Pinpoint the cell where the given text exists, returning its [X, Y] midpoint coordinate. 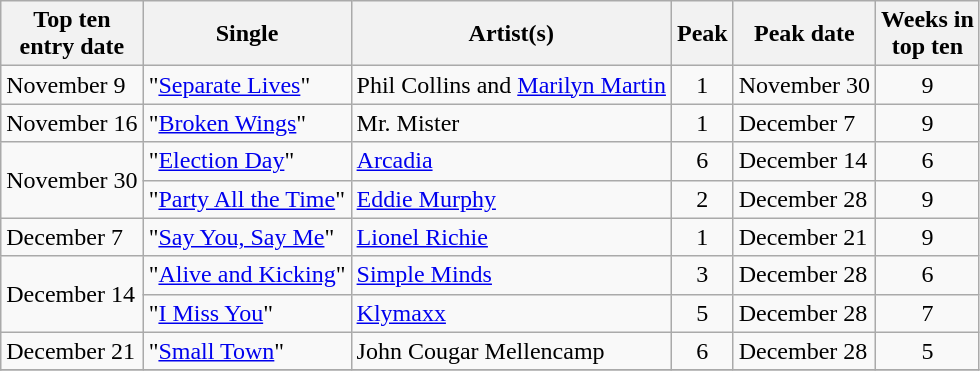
Phil Collins and Marilyn Martin [511, 85]
Artist(s) [511, 34]
2 [702, 199]
November 16 [72, 123]
Klymaxx [511, 313]
Single [247, 34]
"Small Town" [247, 351]
Peak [702, 34]
Arcadia [511, 161]
"I Miss You" [247, 313]
Weeks intop ten [928, 34]
John Cougar Mellencamp [511, 351]
November 9 [72, 85]
3 [702, 275]
"Separate Lives" [247, 85]
Mr. Mister [511, 123]
"Alive and Kicking" [247, 275]
"Broken Wings" [247, 123]
Eddie Murphy [511, 199]
7 [928, 313]
Peak date [804, 34]
"Election Day" [247, 161]
Top tenentry date [72, 34]
Lionel Richie [511, 237]
"Say You, Say Me" [247, 237]
"Party All the Time" [247, 199]
Simple Minds [511, 275]
